Determine the [x, y] coordinate at the center of the cell enclosing the given text.  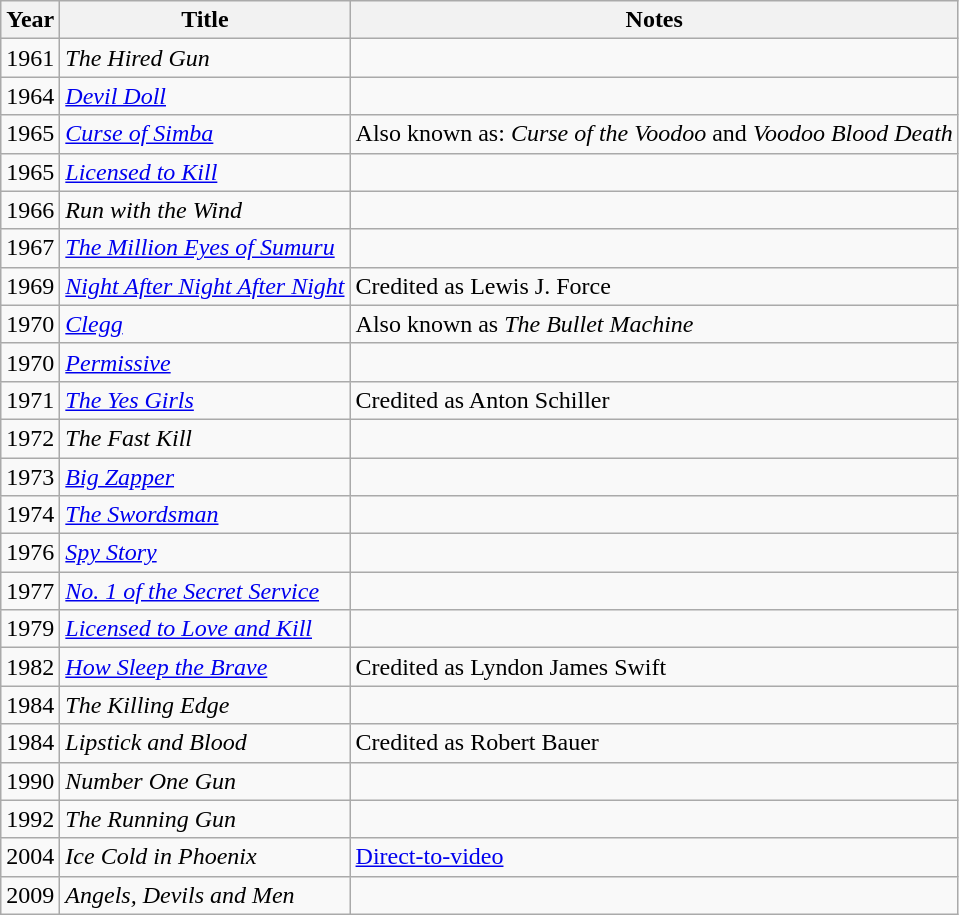
1972 [30, 438]
2004 [30, 857]
The Yes Girls [205, 400]
The Swordsman [205, 515]
1969 [30, 286]
Credited as Robert Bauer [654, 743]
The Million Eyes of Sumuru [205, 248]
1982 [30, 667]
The Fast Kill [205, 438]
Devil Doll [205, 96]
The Killing Edge [205, 705]
1971 [30, 400]
Angels, Devils and Men [205, 895]
1966 [30, 210]
Lipstick and Blood [205, 743]
Title [205, 20]
1976 [30, 553]
Number One Gun [205, 781]
The Running Gun [205, 819]
1990 [30, 781]
1964 [30, 96]
Credited as Lyndon James Swift [654, 667]
Licensed to Kill [205, 172]
Big Zapper [205, 477]
Clegg [205, 324]
Also known as: Curse of the Voodoo and Voodoo Blood Death [654, 134]
1974 [30, 515]
Credited as Anton Schiller [654, 400]
1992 [30, 819]
1967 [30, 248]
Also known as The Bullet Machine [654, 324]
1973 [30, 477]
Notes [654, 20]
How Sleep the Brave [205, 667]
Licensed to Love and Kill [205, 629]
Curse of Simba [205, 134]
1961 [30, 58]
Permissive [205, 362]
Night After Night After Night [205, 286]
No. 1 of the Secret Service [205, 591]
Year [30, 20]
Run with the Wind [205, 210]
1977 [30, 591]
Spy Story [205, 553]
Credited as Lewis J. Force [654, 286]
2009 [30, 895]
Direct-to-video [654, 857]
Ice Cold in Phoenix [205, 857]
1979 [30, 629]
The Hired Gun [205, 58]
